Scan for the cell matching the given text and deliver its (X, Y) coordinate at center. 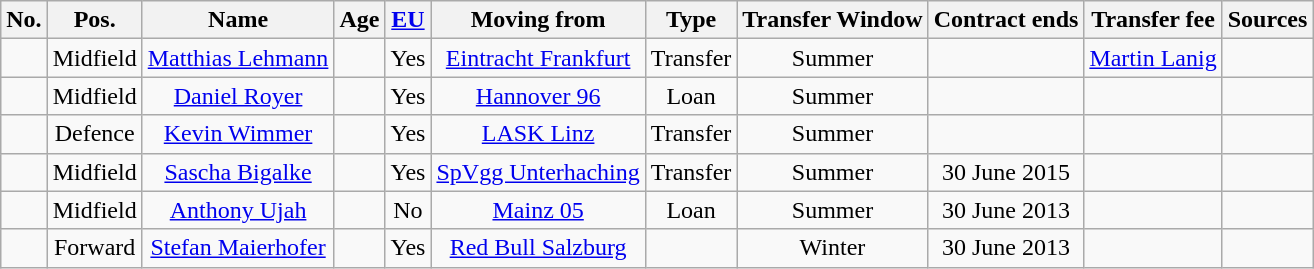
Kevin Wimmer (238, 134)
Mainz 05 (538, 210)
Name (238, 20)
Eintracht Frankfurt (538, 58)
Contract ends (1006, 20)
Age (360, 20)
Stefan Maierhofer (238, 248)
Moving from (538, 20)
LASK Linz (538, 134)
Sascha Bigalke (238, 172)
Matthias Lehmann (238, 58)
Anthony Ujah (238, 210)
Daniel Royer (238, 96)
No (408, 210)
Transfer Window (832, 20)
Type (691, 20)
Sources (1268, 20)
Defence (94, 134)
Pos. (94, 20)
Martin Lanig (1153, 58)
Hannover 96 (538, 96)
SpVgg Unterhaching (538, 172)
Forward (94, 248)
EU (408, 20)
30 June 2015 (1006, 172)
Red Bull Salzburg (538, 248)
Transfer fee (1153, 20)
Winter (832, 248)
No. (24, 20)
